Output the [X, Y] coordinate of the center of the cell containing the given text.  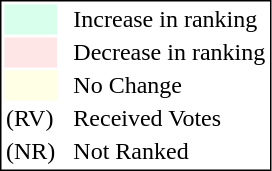
Decrease in ranking [170, 53]
(RV) [30, 119]
Not Ranked [170, 151]
No Change [170, 85]
Received Votes [170, 119]
Increase in ranking [170, 19]
(NR) [30, 151]
